Determine the [X, Y] coordinate at the center of the cell enclosing the given text.  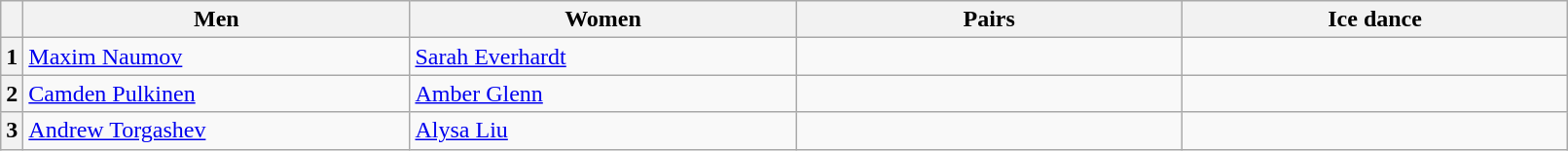
1 [12, 57]
Men [216, 19]
Amber Glenn [603, 94]
Ice dance [1374, 19]
Sarah Everhardt [603, 57]
2 [12, 94]
Camden Pulkinen [216, 94]
Andrew Torgashev [216, 131]
Women [603, 19]
Maxim Naumov [216, 57]
3 [12, 131]
Alysa Liu [603, 131]
Pairs [989, 19]
